Locate the cell with the specified text and output its (X, Y) center coordinate. 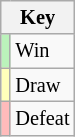
Win (42, 51)
Key (38, 17)
Defeat (42, 118)
Draw (42, 85)
